Capture the cell that displays the provided text and extract its (X, Y) central coordinate. 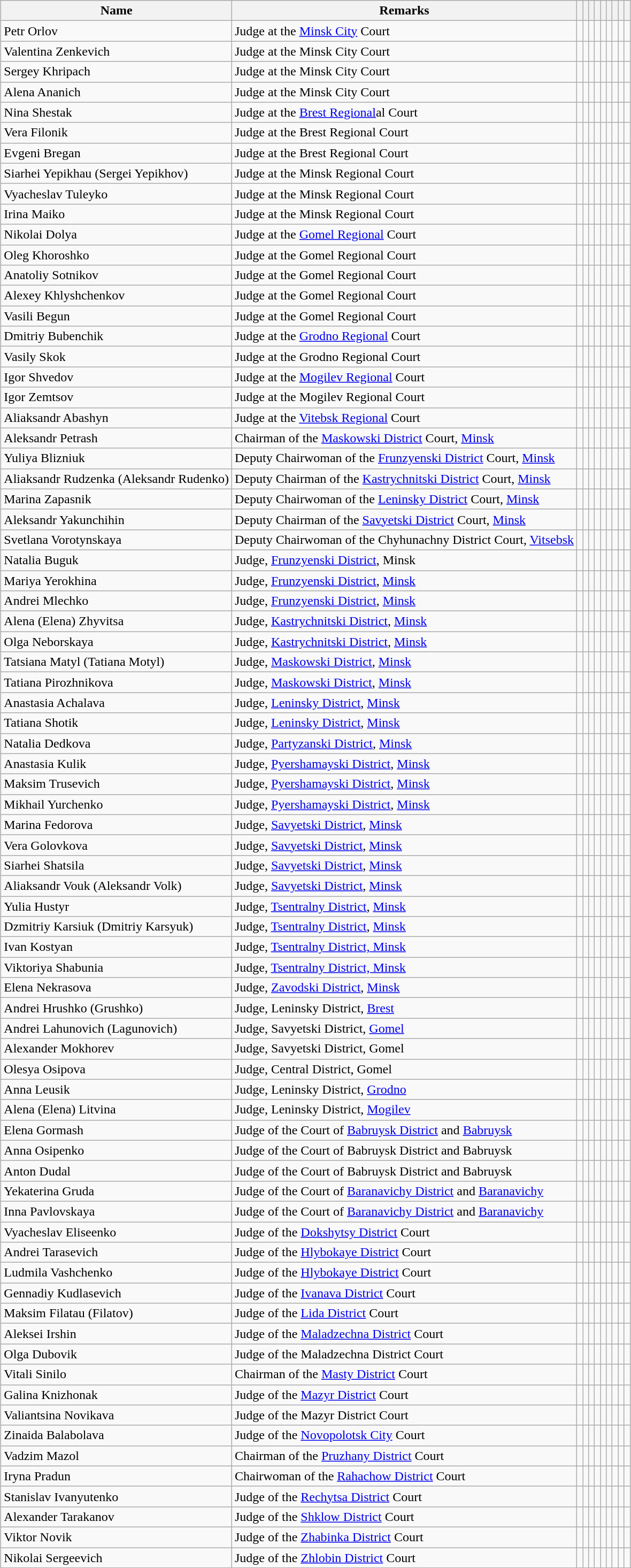
Vitali Sinilo (117, 1374)
Chairwoman of the Rahachow District Court (404, 1476)
Yulia Hustyr (117, 906)
Alexey Khlyshchenkov (117, 296)
Yekaterina Gruda (117, 1191)
Judge of the Zhabinka District Court (404, 1537)
Aliaksandr Abashyn (117, 418)
Name (117, 11)
Marina Zapasnik (117, 499)
Judge, Leninsky District, Grodno (404, 1089)
Yuliya Blizniuk (117, 458)
Aliaksandr Rudzenka (Aleksandr Rudenko) (117, 479)
Nikolai Sergeevich (117, 1558)
Valiantsina Novikava (117, 1415)
Svetlana Vorotynskaya (117, 540)
Alena Ananich (117, 92)
Andrei Mlechko (117, 601)
Alena (Elena) Litvina (117, 1110)
Chairman of the Pruzhany District Court (404, 1456)
Zinaida Balabolava (117, 1435)
Viktoriya Shabunia (117, 967)
Olga Neborskaya (117, 642)
Evgeni Bregan (117, 153)
Andrei Lahunovich (Lagunovich) (117, 1028)
Maksim Trusevich (117, 784)
Judge of the Ivanava District Court (404, 1293)
Vera Filonik (117, 133)
Mariya Yerokhina (117, 580)
Sergey Khripach (117, 72)
Alena (Elena) Zhyvitsa (117, 621)
Ludmila Vashchenko (117, 1273)
Dmitriy Bubenchik (117, 336)
Remarks (404, 11)
Deputy Chairwoman of the Frunzyenski District Court, Minsk (404, 458)
Deputy Chairman of the Savyetski District Court, Minsk (404, 519)
Maksim Filatau (Filatov) (117, 1313)
Deputy Chairwoman of the Chyhunachny District Court, Vitsebsk (404, 540)
Deputy Chairman of the Kastrychnitski District Court, Minsk (404, 479)
Viktor Novik (117, 1537)
Vyacheslav Tuleyko (117, 194)
Deputy Chairwoman of the Leninsky District Court, Minsk (404, 499)
Judge, Zavodski District, Minsk (404, 988)
Vasily Skok (117, 357)
Alexander Mokhorev (117, 1049)
Olga Dubovik (117, 1354)
Judge, Central District, Gomel (404, 1069)
Judge of the Dokshytsy District Court (404, 1232)
Stanislav Ivanyutenko (117, 1496)
Elena Nekrasova (117, 988)
Anatoliy Sotnikov (117, 275)
Anastasia Achalava (117, 703)
Tatiana Shotik (117, 723)
Elena Gormash (117, 1130)
Vasili Begun (117, 316)
Inna Pavlovskaya (117, 1211)
Aleksandr Yakunchihin (117, 519)
Ivan Kostyan (117, 947)
Andrei Tarasevich (117, 1252)
Galina Knizhonak (117, 1395)
Chairman of the Maskowski District Court, Minsk (404, 438)
Iryna Pradun (117, 1476)
Aleksei Irshin (117, 1334)
Judge at the Vitebsk Regional Court (404, 418)
Judge of the Zhlobin District Court (404, 1558)
Judge, Leninsky District, Mogilev (404, 1110)
Anna Leusik (117, 1089)
Vyacheslav Eliseenko (117, 1232)
Tatiana Pirozhnikova (117, 682)
Igor Shvedov (117, 377)
Valentina Zenkevich (117, 51)
Anastasia Kulik (117, 764)
Natalia Dedkova (117, 743)
Oleg Khoroshko (117, 255)
Anna Osipenko (117, 1150)
Aliaksandr Vouk (Aleksandr Volk) (117, 886)
Nina Shestak (117, 112)
Andrei Hrushko (Grushko) (117, 1008)
Judge, Partyzanski District, Minsk (404, 743)
Aleksandr Petrash (117, 438)
Gennadiy Kudlasevich (117, 1293)
Chairman of the Masty District Court (404, 1374)
Siarhei Yepikhau (Sergei Yepikhov) (117, 173)
Judge of the Rechytsa District Court (404, 1496)
Alexander Tarakanov (117, 1517)
Natalia Buguk (117, 560)
Vadzim Mazol (117, 1456)
Mikhail Yurchenko (117, 804)
Marina Fedorova (117, 825)
Vera Golovkova (117, 845)
Judge at the Brest Regionalal Court (404, 112)
Igor Zemtsov (117, 397)
Judge, Leninsky District, Brest (404, 1008)
Judge of the Lida District Court (404, 1313)
Nikolai Dolya (117, 234)
Dzmitriy Karsiuk (Dmitriy Karsyuk) (117, 927)
Olesya Osipova (117, 1069)
Anton Dudal (117, 1171)
Petr Orlov (117, 31)
Judge of the Novopolotsk City Court (404, 1435)
Siarhei Shatsila (117, 865)
Judge of the Shklow District Court (404, 1517)
Tatsiana Matyl (Tatiana Motyl) (117, 662)
Irina Maiko (117, 214)
